Return the (x, y) coordinate for the center point of the cell that contains the specified text.  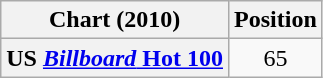
US Billboard Hot 100 (115, 58)
Position (276, 20)
65 (276, 58)
Chart (2010) (115, 20)
